Detect which cell encompasses the target text, then output its [X, Y] center coordinate. 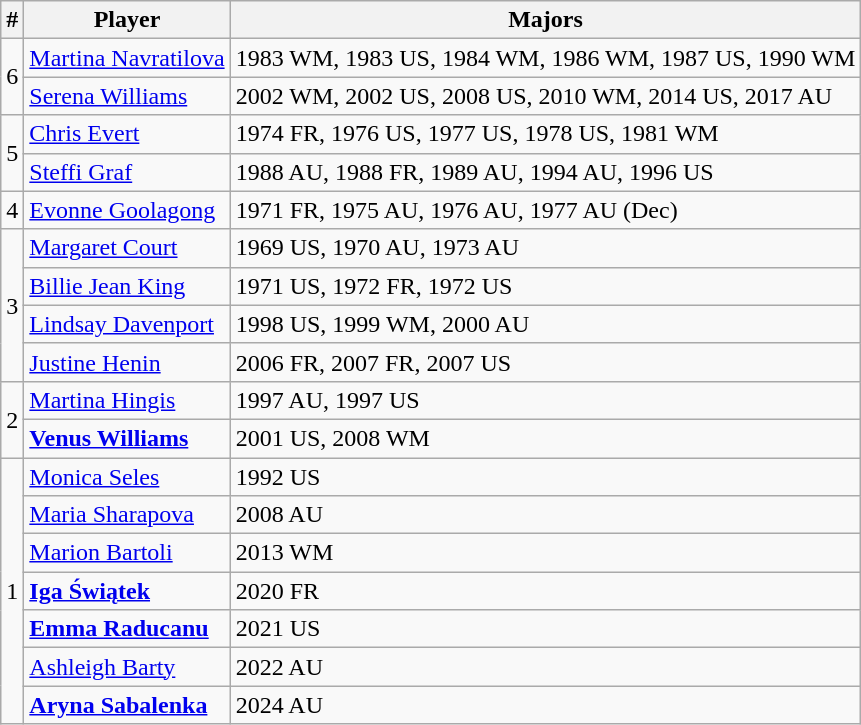
6 [12, 77]
3 [12, 305]
Monica Seles [127, 477]
1983 WM, 1983 US, 1984 WM, 1986 WM, 1987 US, 1990 WM [546, 58]
Margaret Court [127, 248]
Majors [546, 20]
1992 US [546, 477]
# [12, 20]
1 [12, 591]
Maria Sharapova [127, 515]
2008 AU [546, 515]
2006 FR, 2007 FR, 2007 US [546, 362]
1998 US, 1999 WM, 2000 AU [546, 324]
1988 AU, 1988 FR, 1989 AU, 1994 AU, 1996 US [546, 172]
2013 WM [546, 553]
Iga Świątek [127, 591]
Martina Navratilova [127, 58]
Marion Bartoli [127, 553]
Venus Williams [127, 438]
Player [127, 20]
1969 US, 1970 AU, 1973 AU [546, 248]
Steffi Graf [127, 172]
1971 FR, 1975 AU, 1976 AU, 1977 AU (Dec) [546, 210]
Ashleigh Barty [127, 667]
Emma Raducanu [127, 629]
Chris Evert [127, 134]
2 [12, 419]
2024 AU [546, 705]
1997 AU, 1997 US [546, 400]
2001 US, 2008 WM [546, 438]
Justine Henin [127, 362]
1974 FR, 1976 US, 1977 US, 1978 US, 1981 WM [546, 134]
Aryna Sabalenka [127, 705]
2022 AU [546, 667]
Evonne Goolagong [127, 210]
Lindsay Davenport [127, 324]
2020 FR [546, 591]
2002 WM, 2002 US, 2008 US, 2010 WM, 2014 US, 2017 AU [546, 96]
2021 US [546, 629]
1971 US, 1972 FR, 1972 US [546, 286]
Billie Jean King [127, 286]
Serena Williams [127, 96]
5 [12, 153]
Martina Hingis [127, 400]
4 [12, 210]
